Scan for the cell matching the given text and deliver its (x, y) coordinate at center. 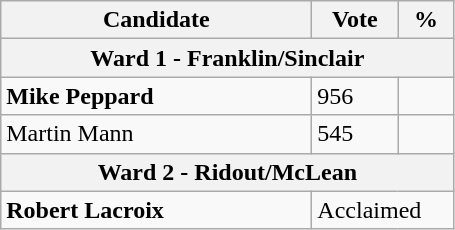
Martin Mann (156, 134)
Ward 1 - Franklin/Sinclair (228, 58)
956 (355, 96)
Vote (355, 20)
% (426, 20)
Candidate (156, 20)
Mike Peppard (156, 96)
Acclaimed (383, 210)
Ward 2 - Ridout/McLean (228, 172)
545 (355, 134)
Robert Lacroix (156, 210)
